Extract the [X, Y] coordinate from the center of the cell holding the provided text.  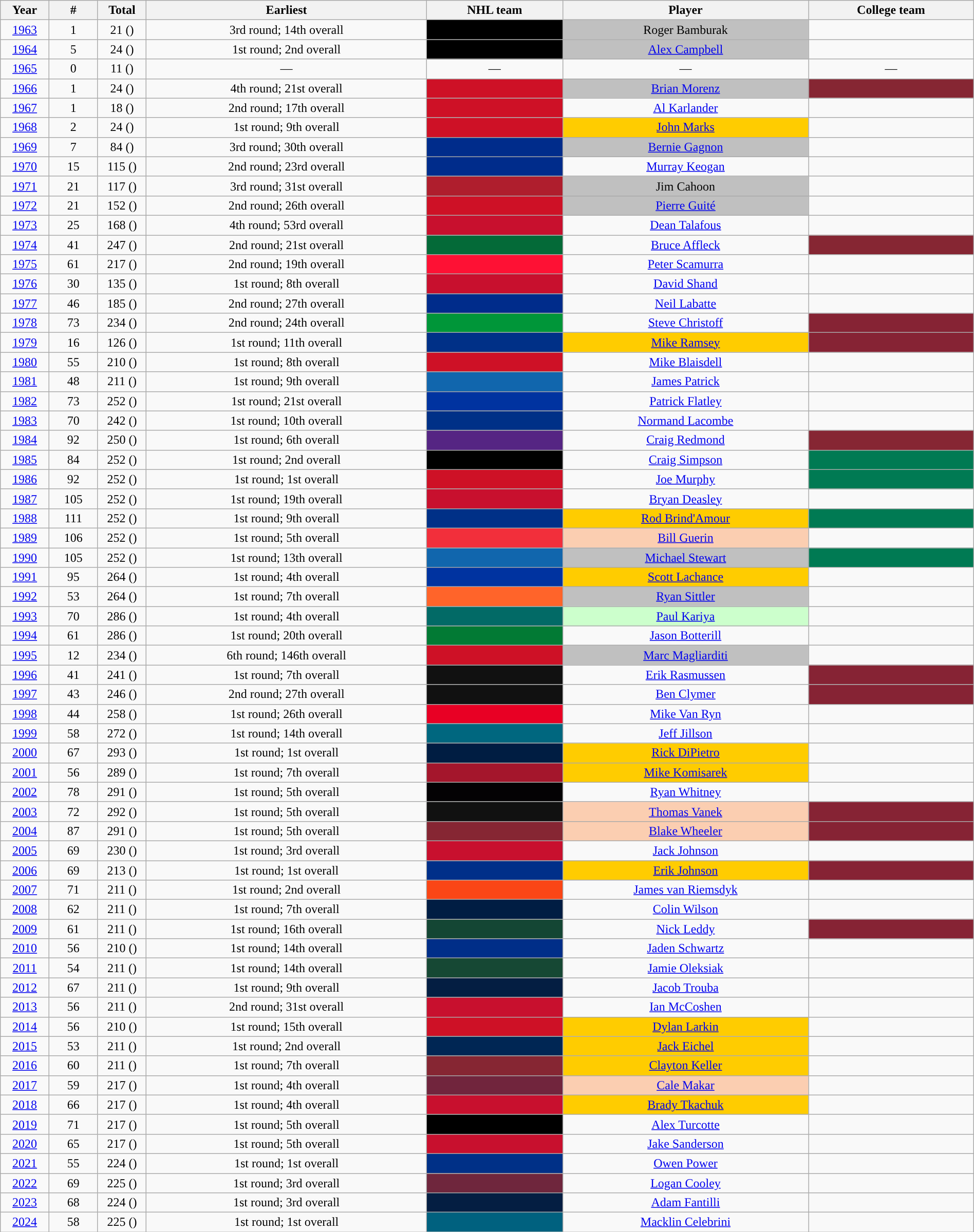
Logan Cooley [685, 1183]
126 () [122, 343]
2016 [25, 1066]
Rod Brind'Amour [685, 518]
1975 [25, 264]
117 () [122, 186]
James van Riemsdyk [685, 890]
21 () [122, 30]
230 () [122, 850]
1986 [25, 479]
1971 [25, 186]
2024 [25, 1222]
15 [73, 166]
66 [73, 1105]
48 [73, 382]
0 [73, 69]
Jack Eichel [685, 1046]
Alex Campbell [685, 49]
2006 [25, 870]
6th round; 146th overall [287, 655]
1997 [25, 694]
Ryan Sittler [685, 597]
1981 [25, 382]
Bruce Affleck [685, 245]
68 [73, 1203]
95 [73, 577]
Bryan Deasley [685, 499]
Alex Turcotte [685, 1124]
185 () [122, 304]
242 () [122, 421]
62 [73, 909]
John Marks [685, 127]
3rd round; 31st overall [287, 186]
2nd round; 24th overall [287, 323]
Blake Wheeler [685, 831]
Jamie Oleksiak [685, 968]
2018 [25, 1105]
1st round; 6th overall [287, 440]
Thomas Vanek [685, 811]
1983 [25, 421]
1987 [25, 499]
Scott Lachance [685, 577]
Bernie Gagnon [685, 147]
258 () [122, 714]
Patrick Flatley [685, 401]
3rd round; 14th overall [287, 30]
1994 [25, 636]
Mike Komisarek [685, 772]
2011 [25, 968]
Player [685, 10]
1979 [25, 343]
46 [73, 304]
2008 [25, 909]
Year [25, 10]
1969 [25, 147]
1985 [25, 460]
1973 [25, 225]
2013 [25, 1007]
Rick DiPietro [685, 753]
1978 [25, 323]
2nd round; 31st overall [287, 1007]
135 () [122, 284]
Jake Sanderson [685, 1144]
2019 [25, 1124]
Murray Keogan [685, 166]
60 [73, 1066]
2012 [25, 988]
2021 [25, 1163]
Al Karlander [685, 108]
2003 [25, 811]
247 () [122, 245]
2015 [25, 1046]
2005 [25, 850]
1982 [25, 401]
Peter Scamurra [685, 264]
2017 [25, 1085]
25 [73, 225]
Ben Clymer [685, 694]
1968 [25, 127]
Jim Cahoon [685, 186]
Mike Blaisdell [685, 362]
2nd round; 17th overall [287, 108]
1980 [25, 362]
246 () [122, 694]
152 () [122, 205]
250 () [122, 440]
289 () [122, 772]
Joe Murphy [685, 479]
1970 [25, 166]
2010 [25, 949]
College team [891, 10]
Adam Fantilli [685, 1203]
Jason Botterill [685, 636]
1967 [25, 108]
Roger Bamburak [685, 30]
106 [73, 538]
Mike Van Ryn [685, 714]
3rd round; 30th overall [287, 147]
Ryan Whitney [685, 792]
2020 [25, 1144]
Cale Makar [685, 1085]
1984 [25, 440]
43 [73, 694]
1989 [25, 538]
1965 [25, 69]
2 [73, 127]
84 () [122, 147]
Pierre Guité [685, 205]
44 [73, 714]
1995 [25, 655]
Mike Ramsey [685, 343]
David Shand [685, 284]
Bill Guerin [685, 538]
59 [73, 1085]
1st round; 10th overall [287, 421]
1972 [25, 205]
1st round; 16th overall [287, 929]
2000 [25, 753]
Nick Leddy [685, 929]
272 () [122, 733]
Colin Wilson [685, 909]
2004 [25, 831]
2001 [25, 772]
1991 [25, 577]
2023 [25, 1203]
Marc Magliarditi [685, 655]
293 () [122, 753]
Erik Rasmussen [685, 675]
Brady Tkachuk [685, 1105]
4th round; 21st overall [287, 88]
292 () [122, 811]
72 [73, 811]
Owen Power [685, 1163]
Craig Simpson [685, 460]
Ian McCoshen [685, 1007]
Jaden Schwartz [685, 949]
Craig Redmond [685, 440]
1993 [25, 616]
Macklin Celebrini [685, 1222]
65 [73, 1144]
168 () [122, 225]
1966 [25, 88]
87 [73, 831]
84 [73, 460]
1988 [25, 518]
1st round; 20th overall [287, 636]
Clayton Keller [685, 1066]
Dylan Larkin [685, 1027]
30 [73, 284]
241 () [122, 675]
Erik Johnson [685, 870]
Neil Labatte [685, 304]
12 [73, 655]
1992 [25, 597]
2014 [25, 1027]
115 () [122, 166]
NHL team [494, 10]
2002 [25, 792]
Earliest [287, 10]
1974 [25, 245]
1st round; 26th overall [287, 714]
5 [73, 49]
1976 [25, 284]
2nd round; 21st overall [287, 245]
2nd round; 26th overall [287, 205]
54 [73, 968]
1964 [25, 49]
1999 [25, 733]
1998 [25, 714]
1st round; 19th overall [287, 499]
Brian Morenz [685, 88]
18 () [122, 108]
Jack Johnson [685, 850]
1996 [25, 675]
Dean Talafous [685, 225]
Total [122, 10]
# [73, 10]
James Patrick [685, 382]
1977 [25, 304]
Jeff Jillson [685, 733]
Jacob Trouba [685, 988]
2007 [25, 890]
111 [73, 518]
1990 [25, 557]
2nd round; 23rd overall [287, 166]
7 [73, 147]
11 () [122, 69]
2022 [25, 1183]
1st round; 11th overall [287, 343]
2nd round; 19th overall [287, 264]
1st round; 21st overall [287, 401]
Paul Kariya [685, 616]
213 () [122, 870]
Steve Christoff [685, 323]
2009 [25, 929]
1963 [25, 30]
16 [73, 343]
78 [73, 792]
Normand Lacombe [685, 421]
1st round; 15th overall [287, 1027]
1st round; 13th overall [287, 557]
4th round; 53rd overall [287, 225]
Michael Stewart [685, 557]
